Identify which cell holds the provided text, then report its (X, Y) central coordinate. 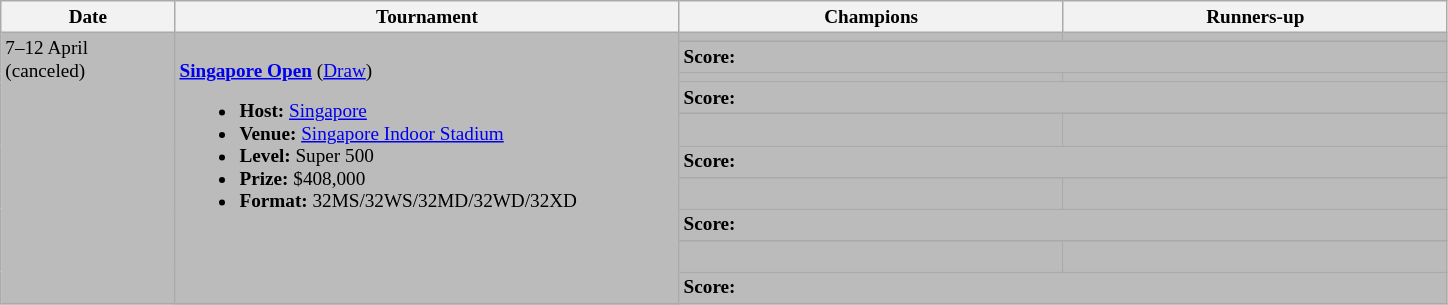
Champions (871, 17)
Runners-up (1255, 17)
7–12 April (canceled) (88, 168)
Singapore Open (Draw)Host: SingaporeVenue: Singapore Indoor StadiumLevel: Super 500Prize: $408,000Format: 32MS/32WS/32MD/32WD/32XD (427, 168)
Tournament (427, 17)
Date (88, 17)
